Provide the [X, Y] coordinate of the cell's center where the given text is located.  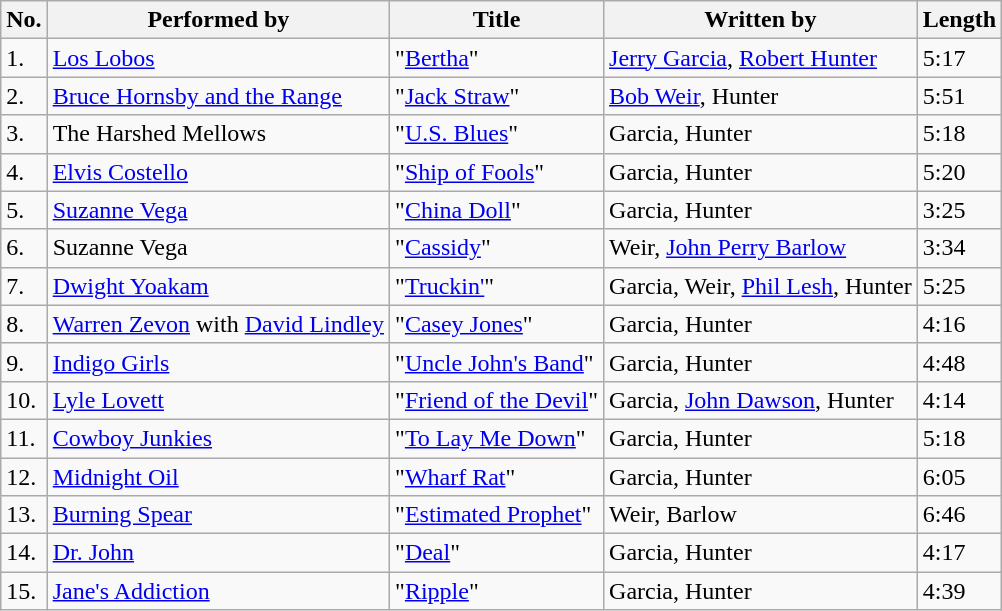
"Cassidy" [497, 248]
7. [24, 286]
11. [24, 438]
5:25 [959, 286]
4:39 [959, 591]
3:34 [959, 248]
15. [24, 591]
"Ripple" [497, 591]
6:05 [959, 477]
2. [24, 96]
12. [24, 477]
Garcia, John Dawson, Hunter [761, 400]
Elvis Costello [218, 172]
8. [24, 324]
4:16 [959, 324]
13. [24, 515]
4:48 [959, 362]
"To Lay Me Down" [497, 438]
Garcia, Weir, Phil Lesh, Hunter [761, 286]
Length [959, 20]
No. [24, 20]
5:51 [959, 96]
5:17 [959, 58]
"U.S. Blues" [497, 134]
Cowboy Junkies [218, 438]
4. [24, 172]
14. [24, 553]
Title [497, 20]
"Estimated Prophet" [497, 515]
The Harshed Mellows [218, 134]
Written by [761, 20]
Midnight Oil [218, 477]
Jane's Addiction [218, 591]
Burning Spear [218, 515]
Dwight Yoakam [218, 286]
Indigo Girls [218, 362]
Weir, John Perry Barlow [761, 248]
Weir, Barlow [761, 515]
4:14 [959, 400]
"Wharf Rat" [497, 477]
5:20 [959, 172]
5. [24, 210]
"China Doll" [497, 210]
Warren Zevon with David Lindley [218, 324]
Dr. John [218, 553]
"Deal" [497, 553]
Bob Weir, Hunter [761, 96]
9. [24, 362]
1. [24, 58]
"Uncle John's Band" [497, 362]
Performed by [218, 20]
6. [24, 248]
4:17 [959, 553]
"Friend of the Devil" [497, 400]
"Bertha" [497, 58]
3:25 [959, 210]
Bruce Hornsby and the Range [218, 96]
Lyle Lovett [218, 400]
"Casey Jones" [497, 324]
"Truckin'" [497, 286]
6:46 [959, 515]
Los Lobos [218, 58]
Jerry Garcia, Robert Hunter [761, 58]
"Jack Straw" [497, 96]
3. [24, 134]
"Ship of Fools" [497, 172]
10. [24, 400]
